Scan for the cell matching the given text and deliver its (x, y) coordinate at center. 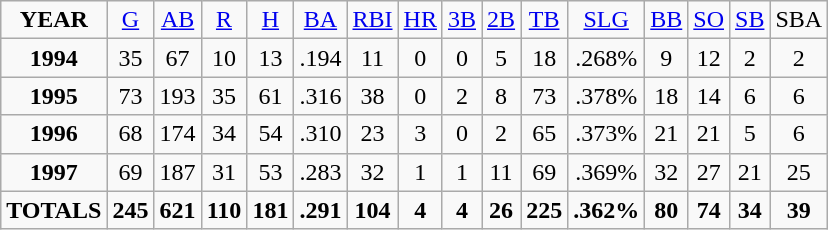
.310 (320, 134)
187 (178, 172)
9 (666, 58)
BA (320, 20)
SLG (606, 20)
1994 (54, 58)
TB (544, 20)
RBI (372, 20)
38 (372, 96)
245 (130, 210)
.268% (606, 58)
R (224, 20)
.291 (320, 210)
53 (270, 172)
225 (544, 210)
39 (799, 210)
1997 (54, 172)
621 (178, 210)
HR (420, 20)
54 (270, 134)
14 (709, 96)
68 (130, 134)
BB (666, 20)
61 (270, 96)
.316 (320, 96)
TOTALS (54, 210)
8 (502, 96)
65 (544, 134)
31 (224, 172)
67 (178, 58)
110 (224, 210)
12 (709, 58)
H (270, 20)
.373% (606, 134)
G (130, 20)
SO (709, 20)
3 (420, 134)
SBA (799, 20)
SB (750, 20)
.362% (606, 210)
2B (502, 20)
.283 (320, 172)
3B (462, 20)
.378% (606, 96)
13 (270, 58)
YEAR (54, 20)
26 (502, 210)
10 (224, 58)
.369% (606, 172)
27 (709, 172)
23 (372, 134)
74 (709, 210)
174 (178, 134)
.194 (320, 58)
AB (178, 20)
104 (372, 210)
193 (178, 96)
1995 (54, 96)
1996 (54, 134)
181 (270, 210)
25 (799, 172)
80 (666, 210)
